Determine the (X, Y) coordinate at the center of the cell enclosing the given text.  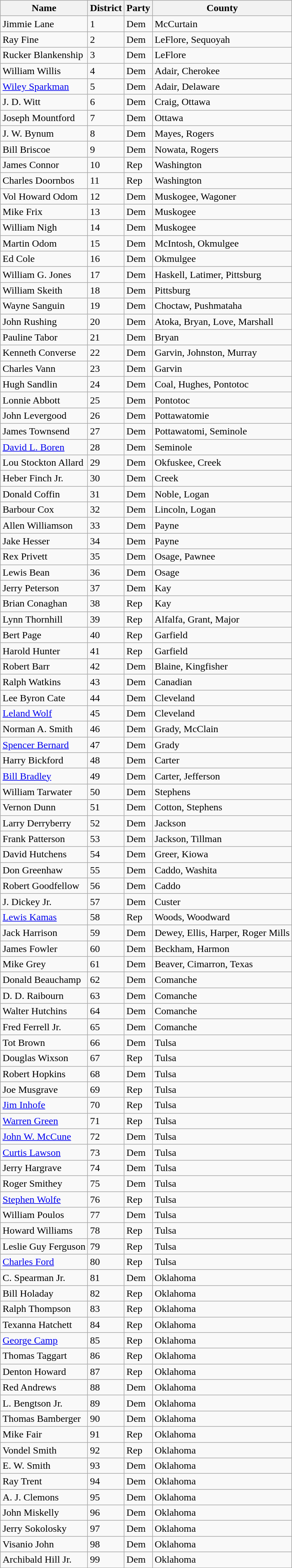
33 (106, 525)
5 (106, 86)
Nowata, Rogers (222, 149)
13 (106, 212)
75 (106, 1183)
John Miskelly (44, 1513)
McIntosh, Okmulgee (222, 243)
53 (106, 839)
Adair, Delaware (222, 86)
Beaver, Cimarron, Texas (222, 964)
Ottawa (222, 118)
Choctaw, Pushmataha (222, 306)
17 (106, 275)
Denton Howard (44, 1372)
LeFlore (222, 55)
Norman A. Smith (44, 729)
68 (106, 1074)
Ralph Thompson (44, 1309)
Jackson, Tillman (222, 839)
Robert Goodfellow (44, 886)
23 (106, 369)
90 (106, 1419)
Robert Barr (44, 666)
Jerry Peterson (44, 588)
Mike Fair (44, 1434)
Pauline Tabor (44, 337)
Cotton, Stephens (222, 807)
3 (106, 55)
Robert Hopkins (44, 1074)
Caddo, Washita (222, 870)
59 (106, 933)
Haskell, Latimer, Pittsburg (222, 275)
Jimmie Lane (44, 24)
8 (106, 133)
Coal, Hughes, Pontotoc (222, 384)
97 (106, 1528)
42 (106, 666)
Okmulgee (222, 259)
Stephens (222, 792)
16 (106, 259)
66 (106, 1043)
20 (106, 322)
37 (106, 588)
45 (106, 714)
92 (106, 1450)
21 (106, 337)
Wiley Sparkman (44, 86)
Ray Fine (44, 40)
L. Bengtson Jr. (44, 1403)
39 (106, 619)
McCurtain (222, 24)
J. D. Witt (44, 102)
32 (106, 510)
Roger Smithey (44, 1183)
88 (106, 1387)
52 (106, 823)
Fred Ferrell Jr. (44, 1027)
Howard Williams (44, 1231)
C. Spearman Jr. (44, 1278)
Harry Bickford (44, 761)
Curtis Lawson (44, 1152)
55 (106, 870)
Thomas Taggart (44, 1356)
48 (106, 761)
Jackson (222, 823)
Garvin, Johnston, Murray (222, 353)
35 (106, 557)
95 (106, 1497)
Rex Privett (44, 557)
30 (106, 478)
Donald Beauchamp (44, 980)
Leland Wolf (44, 714)
William Willis (44, 71)
34 (106, 541)
57 (106, 901)
26 (106, 415)
Warren Green (44, 1121)
Blaine, Kingfisher (222, 666)
Joe Musgrave (44, 1090)
Visanio John (44, 1544)
96 (106, 1513)
Mike Frix (44, 212)
David Hutchens (44, 854)
Garvin (222, 369)
Charles Doornbos (44, 180)
83 (106, 1309)
91 (106, 1434)
67 (106, 1058)
79 (106, 1246)
Vondel Smith (44, 1450)
Red Andrews (44, 1387)
71 (106, 1121)
73 (106, 1152)
Party (138, 8)
Beckham, Harmon (222, 948)
Jack Harrison (44, 933)
William Skeith (44, 290)
David L. Boren (44, 447)
2 (106, 40)
William Tarwater (44, 792)
69 (106, 1090)
9 (106, 149)
78 (106, 1231)
99 (106, 1560)
19 (106, 306)
Alfalfa, Grant, Major (222, 619)
50 (106, 792)
Dewey, Ellis, Harper, Roger Mills (222, 933)
87 (106, 1372)
Noble, Logan (222, 494)
Wayne Sanguin (44, 306)
Canadian (222, 682)
Larry Derryberry (44, 823)
Charles Ford (44, 1262)
Douglas Wixson (44, 1058)
Martin Odom (44, 243)
74 (106, 1168)
Woods, Woodward (222, 917)
28 (106, 447)
Adair, Cherokee (222, 71)
Pontotoc (222, 400)
85 (106, 1340)
Frank Patterson (44, 839)
Vol Howard Odom (44, 196)
John Rushing (44, 322)
Grady (222, 745)
Texanna Hatchett (44, 1325)
Osage, Pawnee (222, 557)
Mike Grey (44, 964)
Ray Trent (44, 1482)
46 (106, 729)
54 (106, 854)
J. W. Bynum (44, 133)
Lou Stockton Allard (44, 463)
Carter, Jefferson (222, 776)
70 (106, 1105)
Lonnie Abbott (44, 400)
J. Dickey Jr. (44, 901)
36 (106, 572)
Lincoln, Logan (222, 510)
William G. Jones (44, 275)
Spencer Bernard (44, 745)
John W. McCune (44, 1136)
24 (106, 384)
38 (106, 604)
Lewis Kamas (44, 917)
Archibald Hill Jr. (44, 1560)
Vernon Dunn (44, 807)
Custer (222, 901)
86 (106, 1356)
Donald Coffin (44, 494)
81 (106, 1278)
93 (106, 1466)
Mayes, Rogers (222, 133)
County (222, 8)
Barbour Cox (44, 510)
12 (106, 196)
84 (106, 1325)
Muskogee, Wagoner (222, 196)
65 (106, 1027)
56 (106, 886)
10 (106, 165)
72 (106, 1136)
64 (106, 1011)
Rucker Blankenship (44, 55)
James Townsend (44, 431)
7 (106, 118)
Hugh Sandlin (44, 384)
Ralph Watkins (44, 682)
Charles Vann (44, 369)
A. J. Clemons (44, 1497)
William Nigh (44, 228)
61 (106, 964)
Caddo (222, 886)
31 (106, 494)
98 (106, 1544)
Heber Finch Jr. (44, 478)
Ed Cole (44, 259)
43 (106, 682)
Lewis Bean (44, 572)
Grady, McClain (222, 729)
Carter (222, 761)
29 (106, 463)
George Camp (44, 1340)
40 (106, 635)
27 (106, 431)
Don Greenhaw (44, 870)
Lee Byron Cate (44, 698)
LeFlore, Sequoyah (222, 40)
Bill Briscoe (44, 149)
Jerry Sokolosky (44, 1528)
51 (106, 807)
Creek (222, 478)
D. D. Raibourn (44, 996)
6 (106, 102)
James Fowler (44, 948)
41 (106, 651)
Joseph Mountford (44, 118)
63 (106, 996)
Craig, Ottawa (222, 102)
1 (106, 24)
Pottawatomie (222, 415)
E. W. Smith (44, 1466)
Greer, Kiowa (222, 854)
47 (106, 745)
44 (106, 698)
Walter Hutchins (44, 1011)
Okfuskee, Creek (222, 463)
15 (106, 243)
4 (106, 71)
Thomas Bamberger (44, 1419)
77 (106, 1215)
11 (106, 180)
Bryan (222, 337)
Lynn Thornhill (44, 619)
District (106, 8)
62 (106, 980)
Osage (222, 572)
James Connor (44, 165)
76 (106, 1199)
Bert Page (44, 635)
Bill Bradley (44, 776)
94 (106, 1482)
William Poulos (44, 1215)
Brian Conaghan (44, 604)
Tot Brown (44, 1043)
89 (106, 1403)
80 (106, 1262)
John Levergood (44, 415)
Jake Hesser (44, 541)
Stephen Wolfe (44, 1199)
Harold Hunter (44, 651)
60 (106, 948)
22 (106, 353)
Bill Holaday (44, 1293)
Kenneth Converse (44, 353)
49 (106, 776)
Name (44, 8)
Atoka, Bryan, Love, Marshall (222, 322)
18 (106, 290)
Jerry Hargrave (44, 1168)
Leslie Guy Ferguson (44, 1246)
Jim Inhofe (44, 1105)
Allen Williamson (44, 525)
Pottawatomi, Seminole (222, 431)
14 (106, 228)
25 (106, 400)
Seminole (222, 447)
82 (106, 1293)
58 (106, 917)
Pittsburg (222, 290)
